Output the [x, y] coordinate of the center of the cell containing the given text.  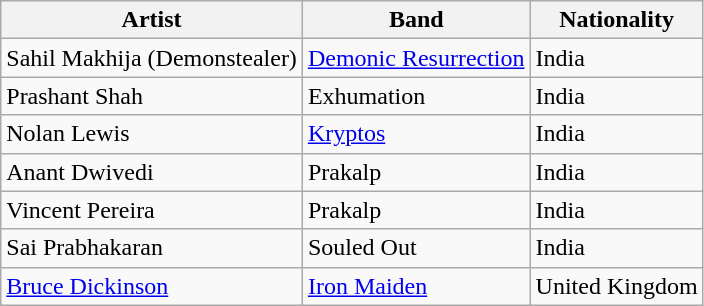
Sai Prabhakaran [152, 248]
Vincent Pereira [152, 210]
Iron Maiden [416, 286]
Souled Out [416, 248]
Anant Dwivedi [152, 172]
Artist [152, 20]
Kryptos [416, 134]
Nolan Lewis [152, 134]
Prashant Shah [152, 96]
Nationality [616, 20]
Sahil Makhija (Demonstealer) [152, 58]
Bruce Dickinson [152, 286]
United Kingdom [616, 286]
Exhumation [416, 96]
Demonic Resurrection [416, 58]
Band [416, 20]
